Determine the [x, y] coordinate at the center of the cell enclosing the given text.  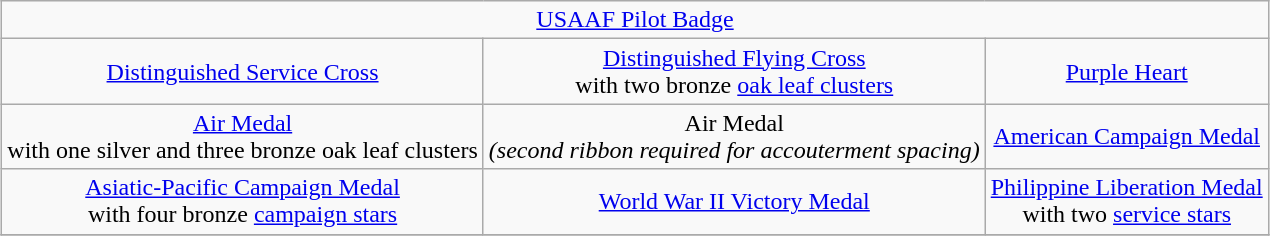
Purple Heart [1126, 72]
World War II Victory Medal [734, 202]
Distinguished Service Cross [243, 72]
Distinguished Flying Crosswith two bronze oak leaf clusters [734, 72]
Air Medal(second ribbon required for accouterment spacing) [734, 136]
Philippine Liberation Medalwith two service stars [1126, 202]
American Campaign Medal [1126, 136]
Asiatic-Pacific Campaign Medalwith four bronze campaign stars [243, 202]
Air Medalwith one silver and three bronze oak leaf clusters [243, 136]
USAAF Pilot Badge [635, 20]
